From the cell containing the given text, extract its center point as [x, y] coordinate. 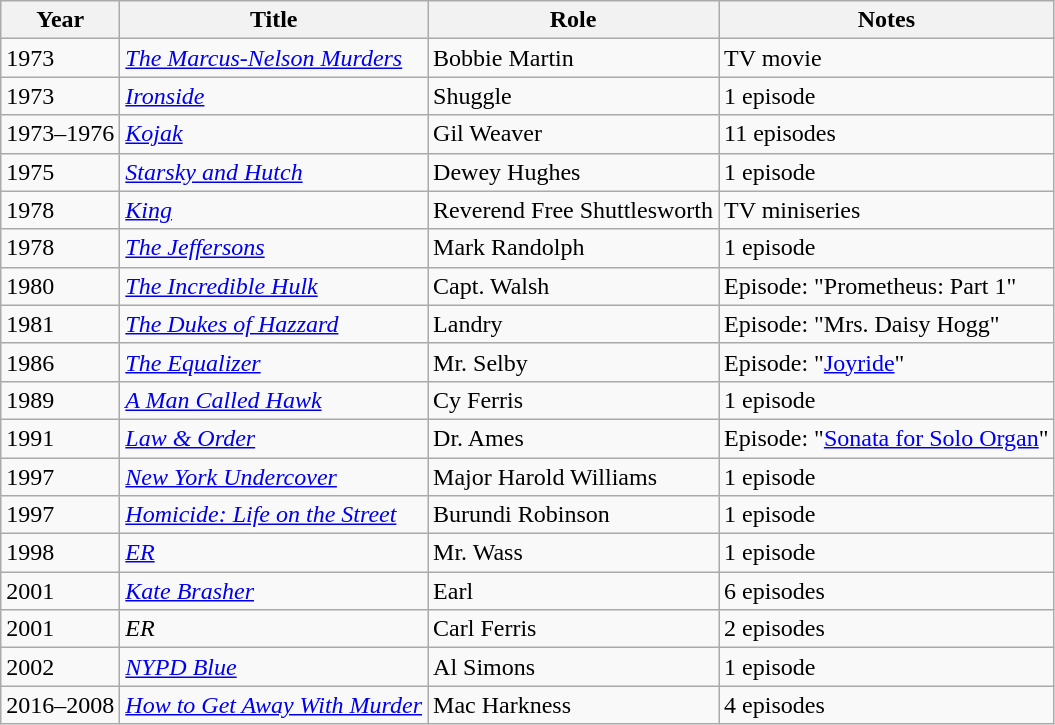
Year [60, 20]
6 episodes [887, 591]
4 episodes [887, 705]
1989 [60, 400]
1980 [60, 286]
Cy Ferris [574, 400]
Carl Ferris [574, 629]
Capt. Walsh [574, 286]
The Jeffersons [274, 248]
NYPD Blue [274, 667]
The Dukes of Hazzard [274, 324]
Starsky and Hutch [274, 172]
The Equalizer [274, 362]
Episode: "Joyride" [887, 362]
Major Harold Williams [574, 477]
Mark Randolph [574, 248]
Kojak [274, 134]
Shuggle [574, 96]
Ironside [274, 96]
Gil Weaver [574, 134]
Mac Harkness [574, 705]
1981 [60, 324]
1975 [60, 172]
Homicide: Life on the Street [274, 515]
New York Undercover [274, 477]
Mr. Selby [574, 362]
Reverend Free Shuttlesworth [574, 210]
Dr. Ames [574, 438]
Kate Brasher [274, 591]
Notes [887, 20]
11 episodes [887, 134]
The Incredible Hulk [274, 286]
2002 [60, 667]
King [274, 210]
Law & Order [274, 438]
Earl [574, 591]
Title [274, 20]
TV miniseries [887, 210]
Bobbie Martin [574, 58]
Episode: "Sonata for Solo Organ" [887, 438]
Episode: "Prometheus: Part 1" [887, 286]
Dewey Hughes [574, 172]
1973–1976 [60, 134]
Episode: "Mrs. Daisy Hogg" [887, 324]
Burundi Robinson [574, 515]
2 episodes [887, 629]
1998 [60, 553]
1986 [60, 362]
A Man Called Hawk [274, 400]
Role [574, 20]
TV movie [887, 58]
Landry [574, 324]
The Marcus-Nelson Murders [274, 58]
1991 [60, 438]
Al Simons [574, 667]
How to Get Away With Murder [274, 705]
Mr. Wass [574, 553]
2016–2008 [60, 705]
